From the cell containing the given text, extract its center point as [X, Y] coordinate. 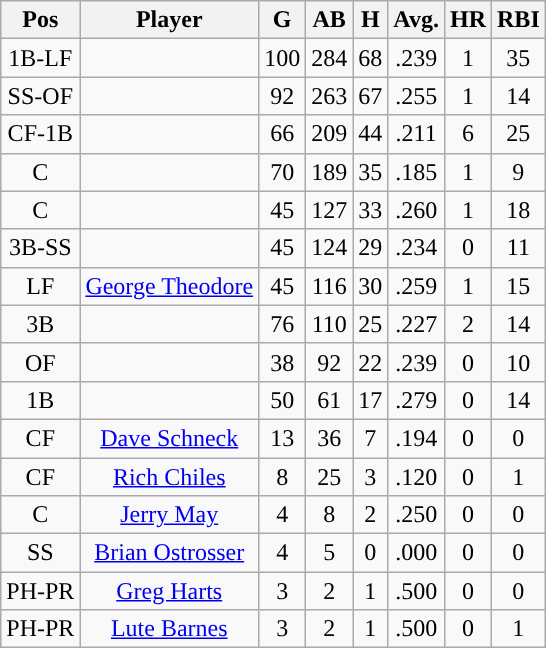
OF [40, 362]
.211 [416, 134]
22 [370, 362]
36 [330, 438]
263 [330, 96]
3B-SS [40, 248]
HR [468, 20]
.259 [416, 286]
Jerry May [170, 515]
7 [370, 438]
50 [282, 400]
.194 [416, 438]
.185 [416, 172]
17 [370, 400]
.227 [416, 324]
Pos [40, 20]
11 [519, 248]
Rich Chiles [170, 477]
33 [370, 210]
76 [282, 324]
RBI [519, 20]
66 [282, 134]
H [370, 20]
10 [519, 362]
110 [330, 324]
38 [282, 362]
13 [282, 438]
Brian Ostrosser [170, 553]
29 [370, 248]
1B-LF [40, 58]
189 [330, 172]
44 [370, 134]
3B [40, 324]
Dave Schneck [170, 438]
.255 [416, 96]
Greg Harts [170, 591]
.260 [416, 210]
Avg. [416, 20]
.250 [416, 515]
Player [170, 20]
127 [330, 210]
SS-OF [40, 96]
5 [330, 553]
George Theodore [170, 286]
9 [519, 172]
.234 [416, 248]
Lute Barnes [170, 629]
6 [468, 134]
67 [370, 96]
CF-1B [40, 134]
68 [370, 58]
.279 [416, 400]
15 [519, 286]
18 [519, 210]
.120 [416, 477]
LF [40, 286]
1B [40, 400]
209 [330, 134]
G [282, 20]
70 [282, 172]
.000 [416, 553]
124 [330, 248]
30 [370, 286]
SS [40, 553]
284 [330, 58]
61 [330, 400]
AB [330, 20]
116 [330, 286]
100 [282, 58]
